Capture the cell that displays the provided text and extract its [x, y] central coordinate. 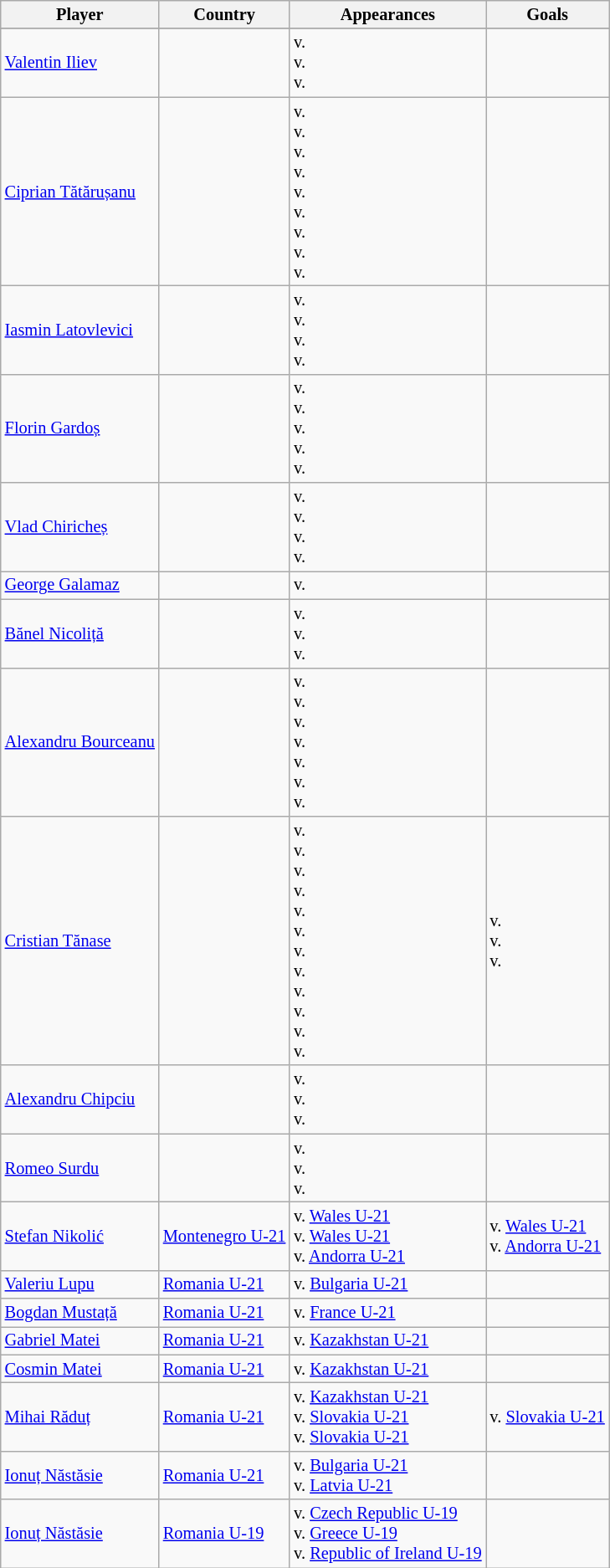
Valentin Iliev [80, 63]
Valeriu Lupu [80, 1284]
v. Czech Republic U-19 v. Greece U-19 v. Republic of Ireland U-19 [387, 1534]
Alexandru Chipciu [80, 1099]
Bănel Nicoliță [80, 633]
Alexandru Bourceanu [80, 742]
v. Bulgaria U-21 [387, 1284]
v. Wales U-21 v. Andorra U-21 [547, 1236]
Romeo Surdu [80, 1168]
Romania U-19 [224, 1534]
v. v. v. v. v. [387, 428]
Florin Gardoș [80, 428]
Iasmin Latovlevici [80, 330]
Vlad Chiricheș [80, 527]
v. v. v. v. v. v. v. v. v. [387, 192]
Player [80, 14]
Appearances [387, 14]
Cosmin Matei [80, 1369]
v. Bulgaria U-21 v. Latvia U-21 [387, 1475]
v. v. v. v. v. v. v. v. v. v. v. v. [387, 940]
Country [224, 14]
Cristian Tănase [80, 940]
George Galamaz [80, 585]
Goals [547, 14]
Gabriel Matei [80, 1340]
Bogdan Mustață [80, 1313]
v. [387, 585]
v. France U-21 [387, 1313]
Ciprian Tătărușanu [80, 192]
Montenegro U-21 [224, 1236]
v. Kazakhstan U-21 v. Slovakia U-21 v. Slovakia U-21 [387, 1417]
Mihai Răduț [80, 1417]
v. Wales U-21 v. Wales U-21 v. Andorra U-21 [387, 1236]
v. Slovakia U-21 [547, 1417]
v. v. v. v. v. v. v. [387, 742]
Stefan Nikolić [80, 1236]
